Search for the cell housing the specified text and yield its [x, y] center coordinate. 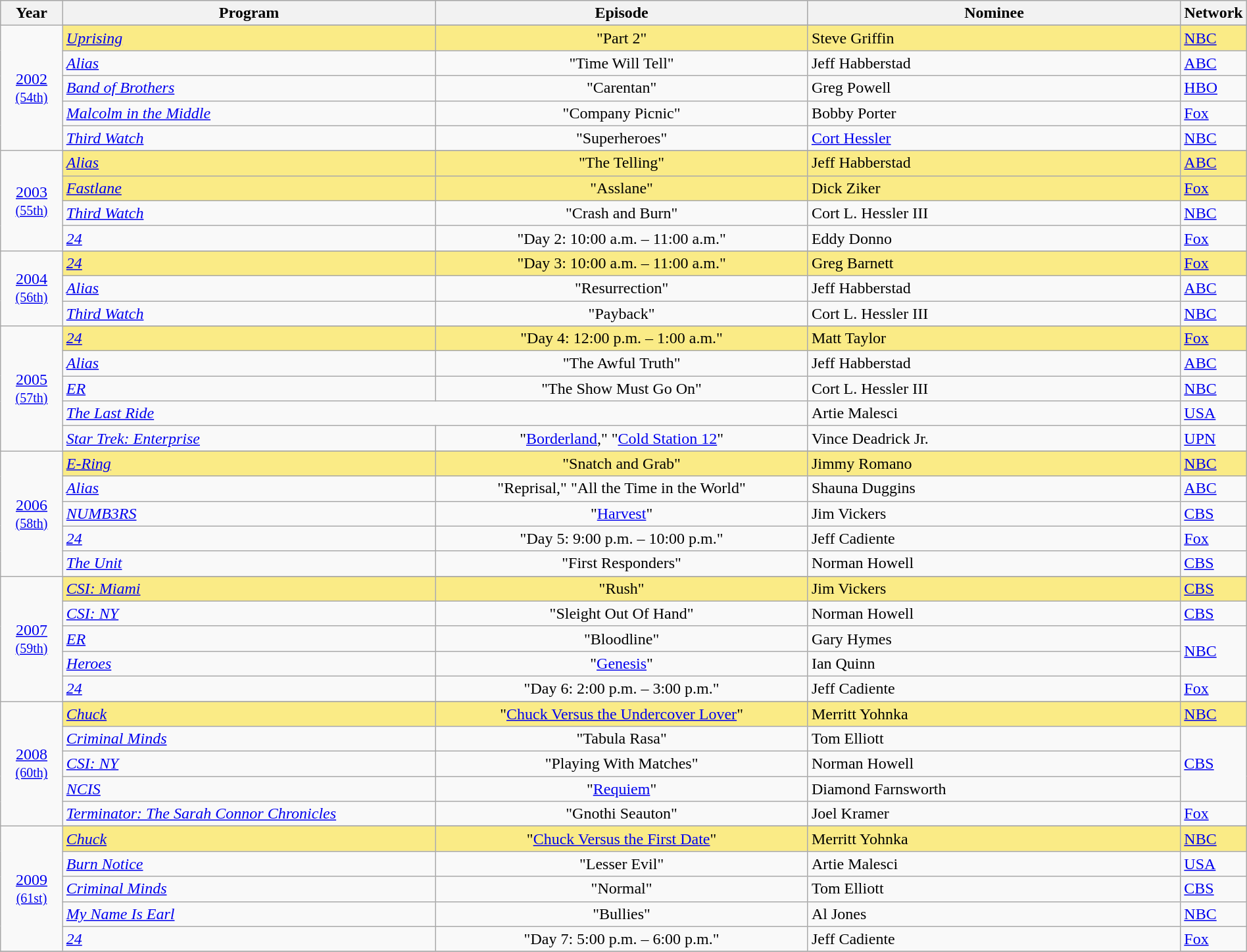
Jimmy Romano [994, 464]
"Playing With Matches" [622, 764]
"Lesser Evil" [622, 864]
"Payback" [622, 314]
2007(59th) [32, 638]
"Day 4: 12:00 p.m. – 1:00 a.m." [622, 339]
"Day 2: 10:00 a.m. – 11:00 a.m." [622, 238]
2009(61st) [32, 889]
"Resurrection" [622, 288]
"Borderland," "Cold Station 12" [622, 439]
Dick Ziker [994, 188]
E-Ring [249, 464]
"Carentan" [622, 88]
Year [32, 13]
2006(58th) [32, 513]
Episode [622, 13]
Joel Kramer [994, 814]
Malcolm in the Middle [249, 113]
2002(54th) [32, 88]
"Asslane" [622, 188]
Gary Hymes [994, 638]
"The Awful Truth" [622, 364]
2008(60th) [32, 763]
"Day 6: 2:00 p.m. – 3:00 p.m." [622, 688]
Nominee [994, 13]
"Time Will Tell" [622, 63]
Star Trek: Enterprise [249, 439]
Eddy Donno [994, 238]
"The Show Must Go On" [622, 389]
The Unit [249, 563]
"Gnothi Seauton" [622, 814]
2004(56th) [32, 288]
Vince Deadrick Jr. [994, 439]
"Harvest" [622, 513]
"Sleight Out Of Hand" [622, 613]
The Last Ride [435, 414]
"Requiem" [622, 789]
"Reprisal," "All the Time in the World" [622, 488]
2003(55th) [32, 201]
"Normal" [622, 889]
Uprising [249, 38]
"Tabula Rasa" [622, 739]
"Crash and Burn" [622, 213]
"Snatch and Grab" [622, 464]
Steve Griffin [994, 38]
Fastlane [249, 188]
"Genesis" [622, 663]
"Bloodline" [622, 638]
Band of Brothers [249, 88]
"Superheroes" [622, 138]
"Day 3: 10:00 a.m. – 11:00 a.m." [622, 263]
Heroes [249, 663]
"The Telling" [622, 163]
2005(57th) [32, 389]
HBO [1213, 88]
Greg Powell [994, 88]
Terminator: The Sarah Connor Chronicles [249, 814]
CSI: Miami [249, 588]
"Part 2" [622, 38]
NCIS [249, 789]
Bobby Porter [994, 113]
Cort Hessler [994, 138]
"Chuck Versus the First Date" [622, 839]
"Company Picnic" [622, 113]
Shauna Duggins [994, 488]
"Bullies" [622, 914]
Network [1213, 13]
Al Jones [994, 914]
"First Responders" [622, 563]
"Day 5: 9:00 p.m. – 10:00 p.m." [622, 538]
"Chuck Versus the Undercover Lover" [622, 713]
UPN [1213, 439]
Diamond Farnsworth [994, 789]
Burn Notice [249, 864]
Matt Taylor [994, 339]
Greg Barnett [994, 263]
"Day 7: 5:00 p.m. – 6:00 p.m." [622, 939]
"Rush" [622, 588]
My Name Is Earl [249, 914]
Program [249, 13]
Ian Quinn [994, 663]
NUMB3RS [249, 513]
